Output the [x, y] coordinate of the center of the cell containing the given text.  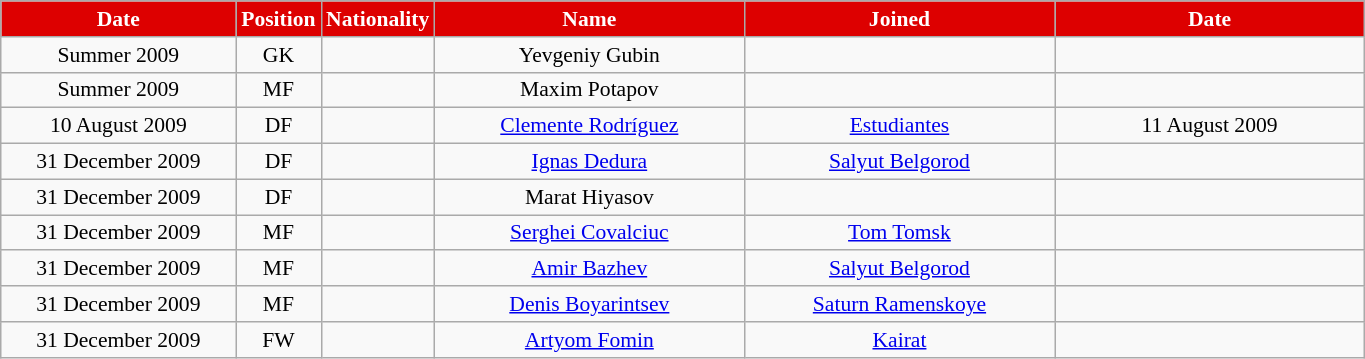
11 August 2009 [1210, 126]
GK [278, 55]
Maxim Potapov [589, 90]
Artyom Fomin [589, 340]
10 August 2009 [118, 126]
Position [278, 19]
Marat Hiyasov [589, 197]
Yevgeniy Gubin [589, 55]
Serghei Covalciuc [589, 233]
Kairat [899, 340]
Clemente Rodríguez [589, 126]
Saturn Ramenskoye [899, 304]
Tom Tomsk [899, 233]
Nationality [378, 19]
Estudiantes [899, 126]
Joined [899, 19]
FW [278, 340]
Ignas Dedura [589, 162]
Denis Boyarintsev [589, 304]
Name [589, 19]
Amir Bazhev [589, 269]
